For the text-containing cell, return its midpoint in (X, Y) coordinate format. 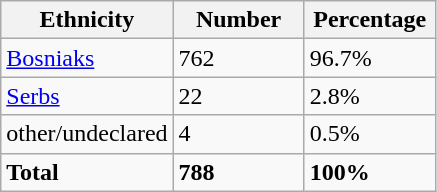
Number (238, 20)
22 (238, 96)
788 (238, 172)
96.7% (370, 58)
762 (238, 58)
Total (87, 172)
other/undeclared (87, 134)
0.5% (370, 134)
Percentage (370, 20)
100% (370, 172)
2.8% (370, 96)
4 (238, 134)
Bosniaks (87, 58)
Ethnicity (87, 20)
Serbs (87, 96)
